Scan for the cell matching the given text and deliver its (x, y) coordinate at center. 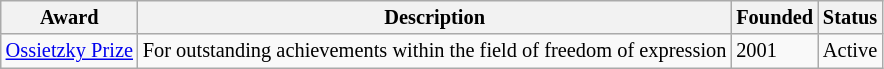
Ossietzky Prize (70, 51)
Founded (774, 17)
Status (850, 17)
For outstanding achievements within the field of freedom of expression (434, 51)
Description (434, 17)
Active (850, 51)
2001 (774, 51)
Award (70, 17)
